Output the (x, y) coordinate of the center of the cell containing the given text.  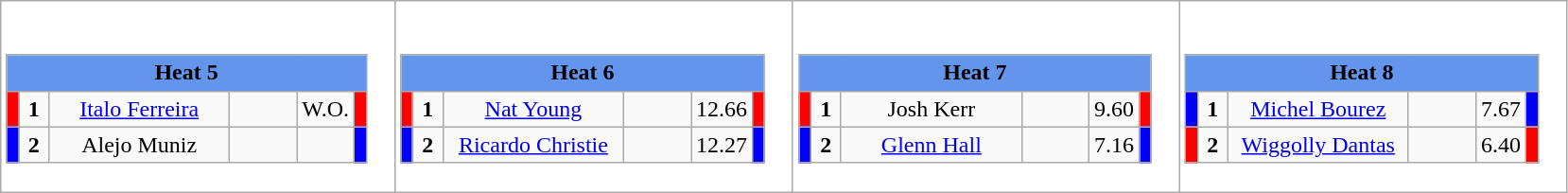
7.16 (1114, 145)
7.67 (1500, 109)
Heat 7 (975, 73)
Heat 6 (583, 73)
6.40 (1500, 145)
Heat 8 1 Michel Bourez 7.67 2 Wiggolly Dantas 6.40 (1373, 96)
W.O. (325, 109)
Italo Ferreira (140, 109)
Alejo Muniz (140, 145)
9.60 (1114, 109)
12.27 (721, 145)
Nat Young (533, 109)
Heat 8 (1362, 73)
12.66 (721, 109)
Josh Kerr (931, 109)
Heat 6 1 Nat Young 12.66 2 Ricardo Christie 12.27 (594, 96)
Wiggolly Dantas (1318, 145)
Heat 5 1 Italo Ferreira W.O. 2 Alejo Muniz (199, 96)
Ricardo Christie (533, 145)
Heat 7 1 Josh Kerr 9.60 2 Glenn Hall 7.16 (985, 96)
Heat 5 (186, 73)
Glenn Hall (931, 145)
Michel Bourez (1318, 109)
